Pinpoint the cell where the given text exists, returning its [X, Y] midpoint coordinate. 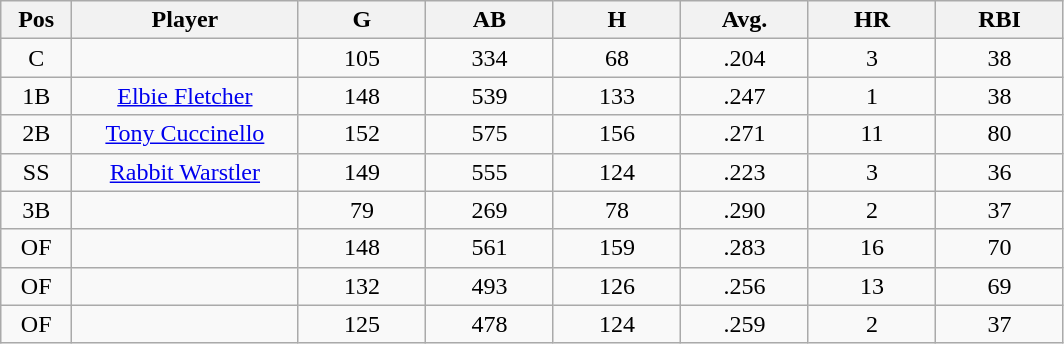
156 [617, 134]
RBI [1000, 20]
11 [872, 134]
G [362, 20]
.271 [745, 134]
133 [617, 96]
16 [872, 248]
334 [490, 58]
68 [617, 58]
132 [362, 286]
.256 [745, 286]
SS [36, 172]
78 [617, 210]
Pos [36, 20]
478 [490, 324]
.223 [745, 172]
.204 [745, 58]
Elbie Fletcher [186, 96]
Rabbit Warstler [186, 172]
159 [617, 248]
H [617, 20]
Tony Cuccinello [186, 134]
126 [617, 286]
HR [872, 20]
1 [872, 96]
79 [362, 210]
.259 [745, 324]
149 [362, 172]
.247 [745, 96]
269 [490, 210]
80 [1000, 134]
3B [36, 210]
.290 [745, 210]
493 [490, 286]
105 [362, 58]
539 [490, 96]
36 [1000, 172]
555 [490, 172]
70 [1000, 248]
Avg. [745, 20]
Player [186, 20]
AB [490, 20]
561 [490, 248]
1B [36, 96]
13 [872, 286]
2B [36, 134]
.283 [745, 248]
C [36, 58]
69 [1000, 286]
125 [362, 324]
575 [490, 134]
152 [362, 134]
